Return the (x, y) coordinate for the center point of the cell that contains the specified text.  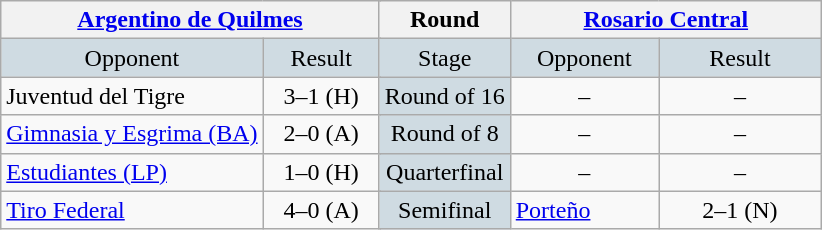
Rosario Central (666, 20)
Round of 8 (444, 134)
Stage (444, 58)
Porteño (584, 210)
Argentino de Quilmes (190, 20)
2–0 (A) (321, 134)
Quarterfinal (444, 172)
Gimnasia y Esgrima (BA) (132, 134)
Estudiantes (LP) (132, 172)
Tiro Federal (132, 210)
Round of 16 (444, 96)
Semifinal (444, 210)
Juventud del Tigre (132, 96)
2–1 (N) (740, 210)
Round (444, 20)
3–1 (H) (321, 96)
4–0 (A) (321, 210)
1–0 (H) (321, 172)
